Search for the cell housing the specified text and yield its [x, y] center coordinate. 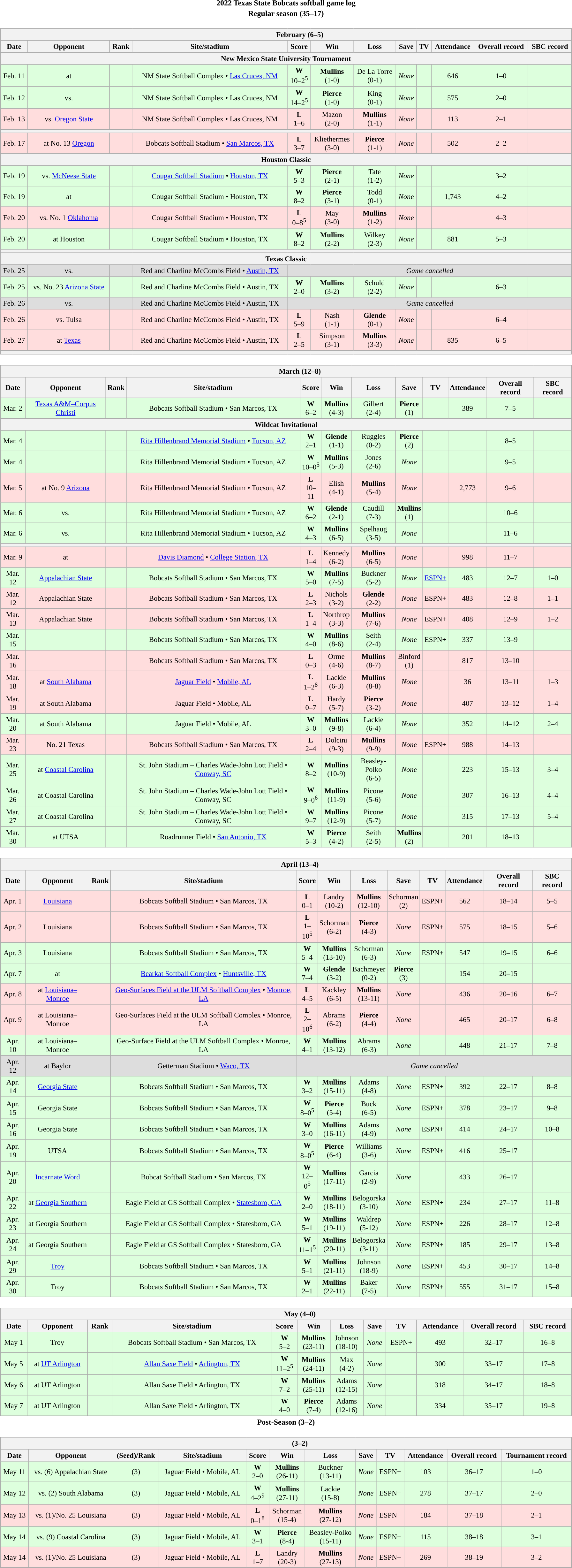
13–11 [510, 681]
Northrop(3-3) [336, 619]
Apr. 8 [13, 994]
L4–5 [307, 994]
Mullins(1-0) [332, 75]
Gilbert(2-4) [373, 408]
Seith(2-5) [373, 837]
W4–29 [257, 1493]
13–9 [510, 640]
16–8 [548, 1343]
Lackie(6-3) [336, 681]
Apr. 3 [13, 952]
Mullins(1-1) [375, 119]
38–19 [474, 1557]
Mullins(27-11) [287, 1493]
Mullins(5-3) [336, 462]
6–3 [501, 287]
10–8 [552, 1129]
Pierce(1-1) [375, 143]
May 6 [14, 1385]
2,773 [468, 488]
L2–106 [307, 1019]
334 [440, 1406]
Mullins(3-3) [375, 340]
Glende(2-1) [336, 513]
Mullins(1) [409, 513]
Nichols(3-2) [336, 598]
113 [453, 119]
6–7 [552, 994]
Apr. 19 [13, 1150]
Apr. 24 [13, 1245]
Mar. 30 [13, 837]
Mar. 9 [13, 558]
4–3 [501, 218]
Feb. 27 [14, 340]
18–15 [508, 927]
Adams(12-16) [347, 1406]
Schuld(2-2) [375, 287]
L0–18 [257, 1515]
Picone(5-6) [373, 795]
103 [425, 1472]
Johnson(18-9) [369, 1266]
Mar. 25 [13, 769]
8–5 [510, 441]
14–8 [552, 1266]
L0–3 [311, 660]
L0–85 [299, 218]
W12–05 [307, 1177]
Mullins(23-11) [314, 1343]
Max(4-2) [347, 1364]
18–14 [508, 901]
Getterman Stadium • Waco, TX [204, 1066]
W11–15 [307, 1245]
vs. (9) Coastal Carolina [71, 1537]
300 [440, 1364]
Pierce(7-4) [314, 1406]
28–17 [508, 1223]
Mullins(9-9) [373, 744]
223 [468, 769]
Beasley-Polko(15-11) [330, 1537]
17–8 [548, 1364]
Abrams(6-2) [334, 1019]
Pierce(4-3) [369, 927]
Mullins(8-6) [336, 640]
W14–25 [299, 98]
Mullins(16-11) [334, 1129]
881 [453, 239]
389 [468, 408]
Schorman(15-4) [287, 1515]
Pierce(3) [403, 973]
646 [453, 75]
12–9 [510, 619]
21–17 [508, 1045]
L10–11 [311, 488]
Mar. 20 [13, 724]
414 [465, 1129]
Mullins(21-11) [334, 1266]
Mullins(27-12) [330, 1515]
10–6 [510, 513]
337 [468, 640]
at No. 13 Oregon [69, 143]
1–4 [553, 703]
Apr. 22 [13, 1203]
at Houston [69, 239]
Davis Diamond • College Station, TX [213, 558]
Kliethermes(3-0) [332, 143]
9–5 [510, 462]
Mar. 19 [13, 703]
May 12 [15, 1493]
vs. No. 23 Arizona State [69, 287]
Todd(0-1) [375, 196]
Belogorska(3-11) [369, 1245]
Simpson(3-1) [332, 340]
at Texas [69, 340]
Mazon(2-0) [332, 119]
Mullins(8-8) [373, 681]
502 [453, 143]
Mullins(4-3) [336, 408]
25–17 [508, 1150]
Landry(10-2) [334, 901]
407 [468, 703]
19–8 [548, 1406]
12–7 [510, 578]
Mullins(12-9) [336, 816]
34–17 [493, 1385]
Apr. 1 [13, 901]
Bearkat Softball Complex • Huntsville, TX [204, 973]
Pierce(3-2) [373, 703]
Houston Classic [286, 159]
18–8 [548, 1385]
Mullins(8-7) [373, 660]
Glende(1-1) [336, 441]
vs. No. 1 Oklahoma [69, 218]
L2–4 [311, 744]
W4–1 [307, 1045]
Glende(3-2) [334, 973]
Mullins(3-2) [332, 287]
L3–7 [299, 143]
5–6 [552, 927]
L0–1 [307, 901]
W5–4 [307, 952]
Mullins(12-10) [369, 901]
315 [468, 816]
1,743 [453, 196]
35–17 [493, 1406]
De La Torre(0-1) [375, 75]
Schorman(6-3) [369, 952]
Garcia(2-9) [369, 1177]
W9–06 [311, 795]
Mullins(7-6) [373, 619]
L2–5 [299, 340]
Mar. 27 [13, 816]
Mar. 23 [13, 744]
Mullins(13-10) [334, 952]
Feb. 13 [14, 119]
6–4 [501, 320]
Landry(20-3) [287, 1557]
14–13 [510, 744]
30–17 [508, 1266]
Buck(6-5) [369, 1107]
Binford(1) [409, 660]
20–17 [508, 1019]
4–4 [553, 795]
6–8 [552, 1019]
453 [465, 1266]
2–2 [501, 143]
465 [465, 1019]
Apr. 15 [13, 1107]
(Seed)/Rank [136, 1456]
March (12–8) [286, 371]
Pierce(1-0) [332, 98]
226 [465, 1223]
Tate(1-2) [375, 176]
547 [465, 952]
Schorman(6-2) [334, 927]
Apr. 29 [13, 1266]
February (6–5) [286, 34]
at Baylor [57, 1066]
352 [468, 724]
Belogorska(3-10) [369, 1203]
April (13–4) [286, 864]
W3–1 [257, 1537]
115 [425, 1537]
Mullins(20-11) [334, 1245]
vs. (6) Appalachian State [71, 1472]
Mar. 5 [13, 488]
Mar. 18 [13, 681]
Pierce(1) [409, 408]
24–17 [508, 1129]
562 [465, 901]
Mullins(13-11) [369, 994]
20–15 [508, 973]
L1–6 [299, 119]
W9–7 [311, 816]
988 [468, 744]
Apr. 16 [13, 1129]
13–8 [552, 1245]
15–8 [552, 1286]
7–5 [510, 408]
Kennedy(6-2) [336, 558]
31–17 [508, 1286]
Texas A&M–Corpus Christi [65, 408]
Schorman(2) [403, 901]
Pierce(2) [409, 441]
15–13 [510, 769]
307 [468, 795]
L0–7 [311, 703]
5–3 [501, 239]
Adams(4-8) [369, 1086]
493 [440, 1343]
Pierce(4-2) [336, 837]
Bobcat Softball Stadium • San Marcos, TX [204, 1177]
May 11 [15, 1472]
27–17 [508, 1203]
Johnson(18-10) [347, 1343]
Dolcini(9-3) [336, 744]
vs. McNeese State [69, 176]
22–17 [508, 1086]
11–8 [552, 1203]
5–4 [553, 816]
Caudill(7-3) [373, 513]
26–17 [508, 1177]
Kackley(6-5) [334, 994]
6–6 [552, 952]
vs. (2) South Alabama [71, 1493]
448 [465, 1045]
May(3-0) [332, 218]
May 5 [14, 1364]
Elish(4-1) [336, 488]
Apr. 7 [13, 973]
Baker(7-5) [369, 1286]
Mullins(1-2) [375, 218]
185 [465, 1245]
at UTSA [65, 837]
W5–2 [285, 1343]
Mullins(25-11) [314, 1385]
278 [425, 1493]
817 [468, 660]
Incarnate Word [57, 1177]
436 [465, 994]
Glende(0-1) [375, 320]
W10–25 [299, 75]
Mar. 16 [13, 660]
Mullins(19-11) [334, 1223]
2–4 [553, 724]
835 [453, 340]
9–6 [510, 488]
433 [465, 1177]
Hardy(5-7) [336, 703]
W3–2 [307, 1086]
Mar. 15 [13, 640]
32–17 [493, 1343]
Pierce(4-4) [369, 1019]
16–13 [510, 795]
Apr. 9 [13, 1019]
Wildcat Invitational [286, 424]
201 [468, 837]
998 [468, 558]
5–5 [552, 901]
vs. Oregon State [69, 119]
Feb. 17 [14, 143]
408 [468, 619]
Mullins(13-12) [334, 1045]
23–17 [508, 1107]
Mullins(26-11) [287, 1472]
May 13 [15, 1515]
1–2 [553, 619]
Mullins(5-4) [373, 488]
20–16 [508, 994]
Apr. 14 [13, 1086]
Lackie(15-8) [330, 1493]
318 [440, 1385]
14–12 [510, 724]
11–6 [510, 533]
3–4 [553, 769]
Geo-Surface Field at the ULM Softball Complex • Monroe, LA [204, 1045]
Mullins(27-13) [330, 1557]
Williams(3-6) [369, 1150]
vs. Tulsa [69, 320]
6–5 [501, 340]
Mar. 13 [13, 619]
Feb. 11 [14, 75]
L2–3 [311, 598]
392 [465, 1086]
May 7 [14, 1406]
4–2 [501, 196]
37–18 [474, 1515]
Pierce(5-4) [334, 1107]
Bachmeyer(0-2) [369, 973]
18–13 [510, 837]
Mullins(7-5) [336, 578]
Mullins(9-8) [336, 724]
Mullins(10-9) [336, 769]
Pierce(2-1) [332, 176]
King(0-1) [375, 98]
Beasley-Polko(6-5) [373, 769]
Tournament record [537, 1456]
W11–25 [285, 1364]
May (4–0) [286, 1314]
Lackie(6-4) [373, 724]
Nash(1-1) [332, 320]
Apr. 2 [13, 927]
Orme(4-6) [336, 660]
W7–4 [307, 973]
29–17 [508, 1245]
No. 21 Texas [65, 744]
Adams(12-15) [347, 1385]
Mullins(17-11) [334, 1177]
36–17 [474, 1472]
L1–105 [307, 927]
Adams(4-9) [369, 1129]
New Mexico State University Tournament [286, 58]
W7–2 [285, 1385]
at No. 9 Arizona [65, 488]
416 [465, 1150]
Apr. 12 [13, 1066]
Roadrunner Field • San Antonio, TX [213, 837]
Glende(2-2) [373, 598]
269 [425, 1557]
Pierce(3-1) [332, 196]
8–8 [552, 1086]
Seith(2-4) [373, 640]
Mullins(22-11) [334, 1286]
Mullins(18-11) [334, 1203]
May 1 [14, 1343]
Wilkey(2-3) [375, 239]
Mullins(15-11) [334, 1086]
L1–28 [311, 681]
Mullins(24-11) [314, 1364]
13–12 [510, 703]
Picone(5-7) [373, 816]
555 [465, 1286]
Mullins(11-9) [336, 795]
13–10 [510, 660]
3–1 [537, 1537]
Pierce(8-4) [287, 1537]
Apr. 23 [13, 1223]
Mar. 26 [13, 795]
154 [465, 973]
Apr. 20 [13, 1177]
Texas Classic [286, 259]
Mar. 2 [13, 408]
Apr. 10 [13, 1045]
Feb. 12 [14, 98]
Jones(2-6) [373, 462]
Spelhaug(3-5) [373, 533]
Ruggles(0-2) [373, 441]
38–18 [474, 1537]
Buckner(13-11) [330, 1472]
Abrams(6-3) [369, 1045]
184 [425, 1515]
37–17 [474, 1493]
Apr. 30 [13, 1286]
11–7 [510, 558]
L1–7 [257, 1557]
UTSA [57, 1150]
Mullins(2-2) [332, 239]
17–13 [510, 816]
W5–0 [311, 578]
Waldrep(5-12) [369, 1223]
Pierce(6-4) [334, 1150]
W4–3 [311, 533]
36 [468, 681]
234 [465, 1203]
19–15 [508, 952]
W10–05 [311, 462]
33–17 [493, 1364]
L5–9 [299, 320]
378 [465, 1107]
7–8 [552, 1045]
Mullins(2) [409, 837]
9–8 [552, 1107]
1–1 [553, 598]
Buckner(5-2) [373, 578]
1–3 [553, 681]
(3–2) [286, 1443]
